Pinpoint the cell where the given text exists, returning its (X, Y) midpoint coordinate. 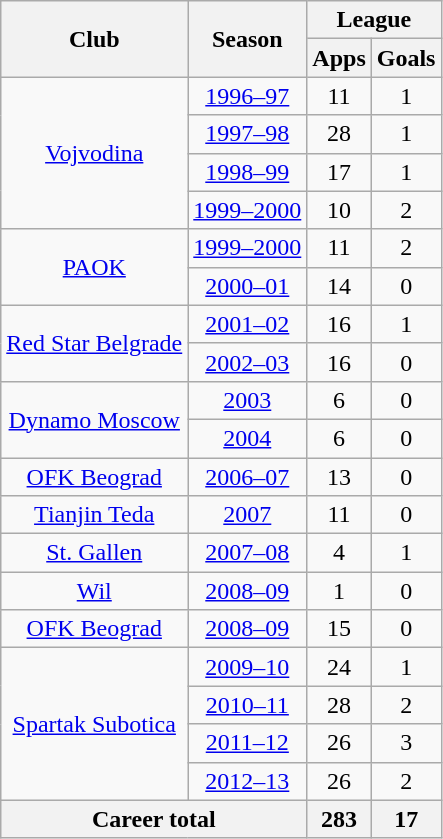
2007 (248, 515)
3 (406, 743)
24 (339, 667)
13 (339, 477)
Tianjin Teda (94, 515)
2009–10 (248, 667)
Red Star Belgrade (94, 343)
14 (339, 286)
2002–03 (248, 362)
2007–08 (248, 553)
2011–12 (248, 743)
Spartak Subotica (94, 724)
PAOK (94, 267)
2004 (248, 438)
283 (339, 819)
1998–99 (248, 172)
15 (339, 629)
Club (94, 39)
4 (339, 553)
Season (248, 39)
League (374, 20)
2012–13 (248, 781)
1996–97 (248, 96)
Dynamo Moscow (94, 419)
Career total (154, 819)
Apps (339, 58)
2006–07 (248, 477)
Goals (406, 58)
Wil (94, 591)
St. Gallen (94, 553)
1997–98 (248, 134)
2000–01 (248, 286)
2003 (248, 400)
Vojvodina (94, 153)
10 (339, 210)
2001–02 (248, 324)
2010–11 (248, 705)
